Detect which cell encompasses the target text, then output its [x, y] center coordinate. 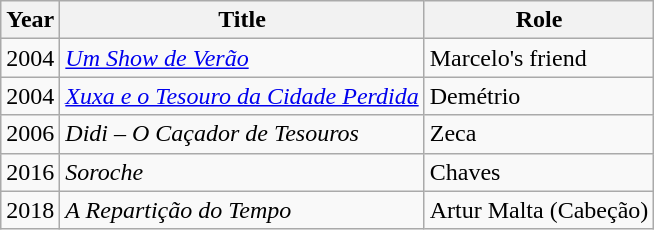
A Repartição do Tempo [242, 210]
Title [242, 20]
2006 [30, 134]
Artur Malta (Cabeção) [539, 210]
Um Show de Verão [242, 58]
Didi – O Caçador de Tesouros [242, 134]
Zeca [539, 134]
Marcelo's friend [539, 58]
2018 [30, 210]
2016 [30, 172]
Chaves [539, 172]
Xuxa e o Tesouro da Cidade Perdida [242, 96]
Role [539, 20]
Demétrio [539, 96]
Soroche [242, 172]
Year [30, 20]
